Extract the (X, Y) coordinate from the center of the cell holding the provided text.  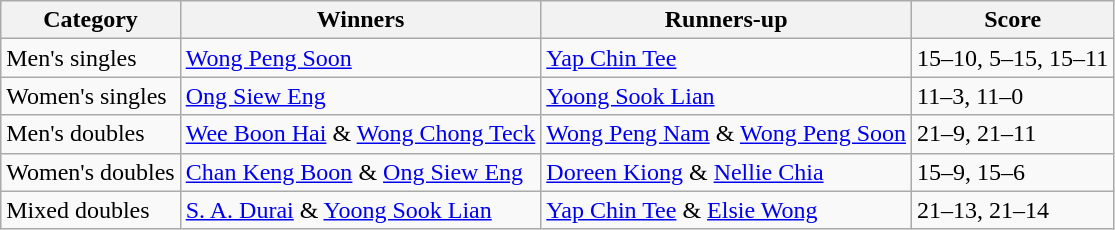
Winners (360, 20)
Chan Keng Boon & Ong Siew Eng (360, 172)
Wee Boon Hai & Wong Chong Teck (360, 134)
Yoong Sook Lian (726, 96)
11–3, 11–0 (1013, 96)
Runners-up (726, 20)
Ong Siew Eng (360, 96)
S. A. Durai & Yoong Sook Lian (360, 210)
Category (90, 20)
Score (1013, 20)
Men's doubles (90, 134)
21–13, 21–14 (1013, 210)
21–9, 21–11 (1013, 134)
Yap Chin Tee (726, 58)
Women's singles (90, 96)
Wong Peng Soon (360, 58)
Men's singles (90, 58)
Mixed doubles (90, 210)
15–9, 15–6 (1013, 172)
Women's doubles (90, 172)
15–10, 5–15, 15–11 (1013, 58)
Yap Chin Tee & Elsie Wong (726, 210)
Wong Peng Nam & Wong Peng Soon (726, 134)
Doreen Kiong & Nellie Chia (726, 172)
